Search for the cell housing the specified text and yield its (x, y) center coordinate. 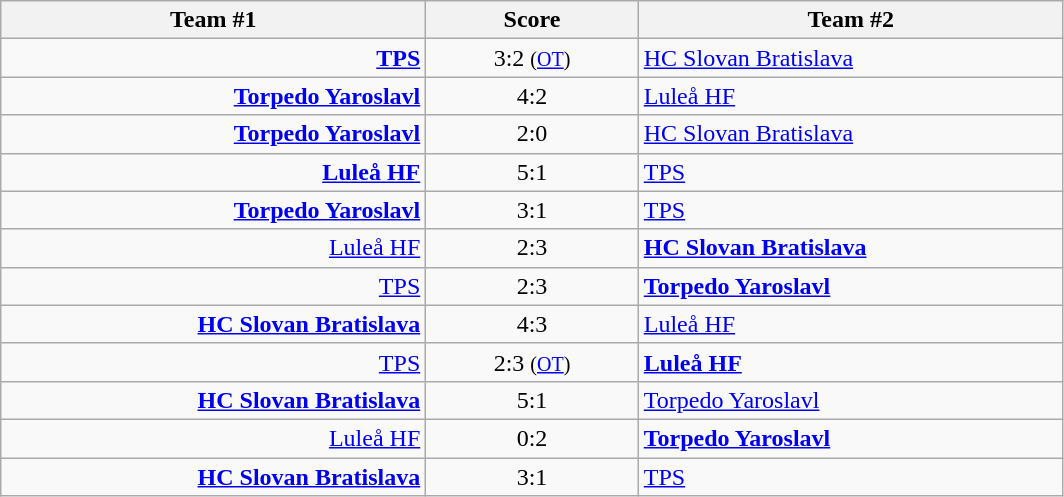
Team #1 (214, 20)
2:0 (532, 134)
2:3 (OT) (532, 362)
3:2 (OT) (532, 58)
4:3 (532, 324)
4:2 (532, 96)
Score (532, 20)
0:2 (532, 438)
Team #2 (850, 20)
